Extract the (x, y) coordinate from the center of the cell holding the provided text.  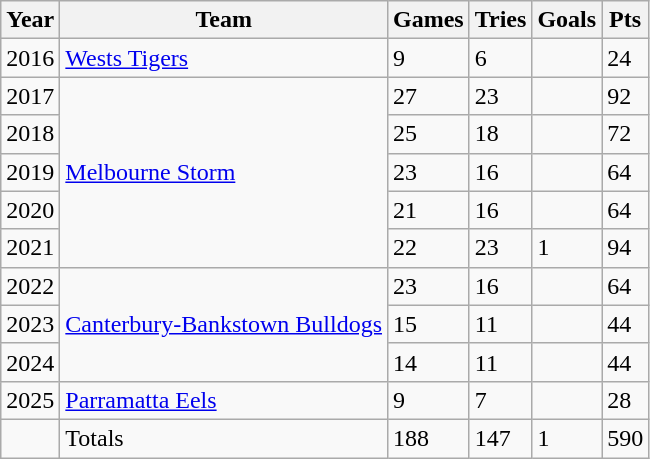
Wests Tigers (224, 58)
2022 (30, 286)
14 (429, 362)
2020 (30, 210)
Totals (224, 438)
Tries (500, 20)
Games (429, 20)
Team (224, 20)
590 (626, 438)
Melbourne Storm (224, 172)
72 (626, 134)
21 (429, 210)
Canterbury-Bankstown Bulldogs (224, 324)
2016 (30, 58)
Parramatta Eels (224, 400)
2017 (30, 96)
2019 (30, 172)
92 (626, 96)
2021 (30, 248)
147 (500, 438)
Pts (626, 20)
Year (30, 20)
6 (500, 58)
2018 (30, 134)
18 (500, 134)
2023 (30, 324)
22 (429, 248)
28 (626, 400)
2024 (30, 362)
94 (626, 248)
24 (626, 58)
27 (429, 96)
25 (429, 134)
15 (429, 324)
188 (429, 438)
Goals (567, 20)
7 (500, 400)
2025 (30, 400)
